Determine the [X, Y] coordinate at the center of the cell enclosing the given text.  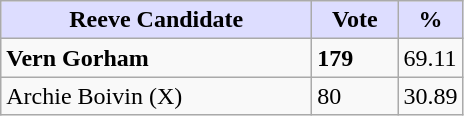
Archie Boivin (X) [156, 96]
Vote [355, 20]
% [430, 20]
179 [355, 58]
Vern Gorham [156, 58]
69.11 [430, 58]
30.89 [430, 96]
80 [355, 96]
Reeve Candidate [156, 20]
